Provide the (X, Y) coordinate of the cell's center where the given text is located.  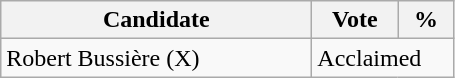
Robert Bussière (X) (156, 58)
% (426, 20)
Acclaimed (383, 58)
Vote (355, 20)
Candidate (156, 20)
